Detect which cell encompasses the target text, then output its [X, Y] center coordinate. 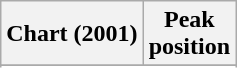
Peakposition [189, 34]
Chart (2001) [72, 34]
